Output the [x, y] coordinate of the center of the cell containing the given text.  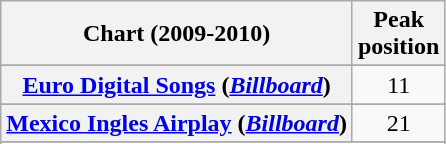
Chart (2009-2010) [177, 34]
11 [398, 85]
21 [398, 123]
Mexico Ingles Airplay (Billboard) [177, 123]
Euro Digital Songs (Billboard) [177, 85]
Peakposition [398, 34]
